Determine the [X, Y] coordinate at the center of the cell enclosing the given text.  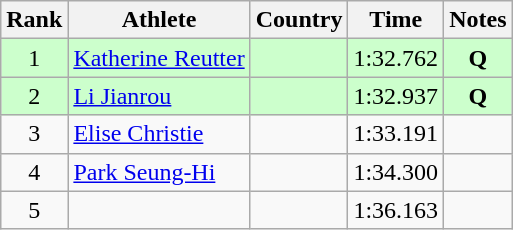
Athlete [159, 20]
5 [34, 210]
Katherine Reutter [159, 58]
1:36.163 [396, 210]
1 [34, 58]
3 [34, 134]
Elise Christie [159, 134]
Li Jianrou [159, 96]
1:34.300 [396, 172]
1:33.191 [396, 134]
Time [396, 20]
Notes [478, 20]
1:32.937 [396, 96]
4 [34, 172]
2 [34, 96]
Park Seung-Hi [159, 172]
Rank [34, 20]
1:32.762 [396, 58]
Country [299, 20]
